Output the [X, Y] coordinate of the center of the cell containing the given text.  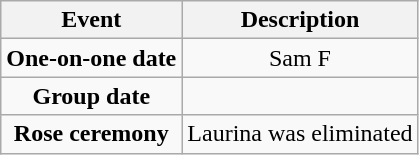
Group date [92, 96]
Sam F [300, 58]
One-on-one date [92, 58]
Event [92, 20]
Laurina was eliminated [300, 134]
Rose ceremony [92, 134]
Description [300, 20]
